Identify which cell holds the provided text, then report its (X, Y) central coordinate. 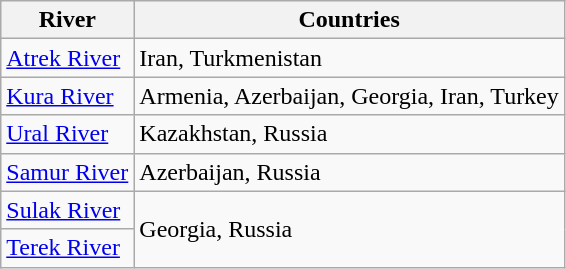
Terek River (68, 248)
Azerbaijan, Russia (349, 172)
Armenia, Azerbaijan, Georgia, Iran, Turkey (349, 96)
Kura River (68, 96)
Georgia, Russia (349, 229)
Samur River (68, 172)
Atrek River (68, 58)
Sulak River (68, 210)
Countries (349, 20)
Ural River (68, 134)
River (68, 20)
Iran, Turkmenistan (349, 58)
Kazakhstan, Russia (349, 134)
